Pinpoint the cell where the given text exists, returning its [x, y] midpoint coordinate. 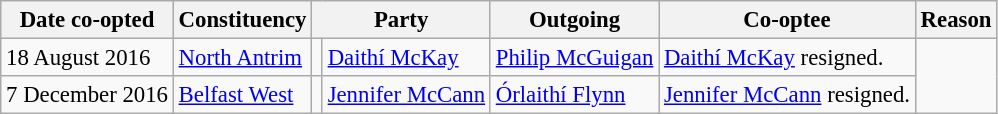
Co-optee [788, 20]
Daithí McKay resigned. [788, 58]
Belfast West [242, 95]
Órlaithí Flynn [574, 95]
Daithí McKay [406, 58]
Outgoing [574, 20]
Philip McGuigan [574, 58]
18 August 2016 [88, 58]
Constituency [242, 20]
Reason [956, 20]
Date co-opted [88, 20]
North Antrim [242, 58]
Jennifer McCann [406, 95]
7 December 2016 [88, 95]
Jennifer McCann resigned. [788, 95]
Party [402, 20]
